For the text-containing cell, return its midpoint in [X, Y] coordinate format. 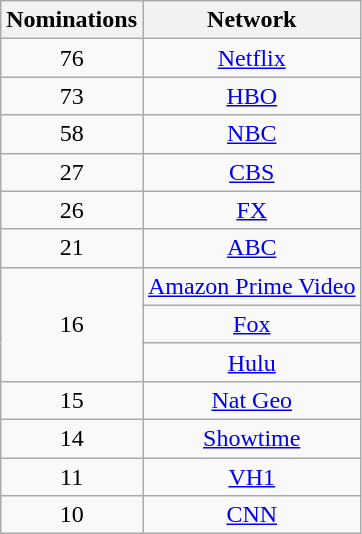
76 [72, 58]
Fox [251, 324]
Nat Geo [251, 400]
Amazon Prime Video [251, 286]
14 [72, 438]
VH1 [251, 477]
CBS [251, 172]
11 [72, 477]
10 [72, 515]
Netflix [251, 58]
58 [72, 134]
Nominations [72, 20]
21 [72, 248]
27 [72, 172]
73 [72, 96]
Network [251, 20]
CNN [251, 515]
Hulu [251, 362]
ABC [251, 248]
16 [72, 324]
NBC [251, 134]
26 [72, 210]
15 [72, 400]
FX [251, 210]
HBO [251, 96]
Showtime [251, 438]
